Extract the [X, Y] coordinate from the center of the cell holding the provided text.  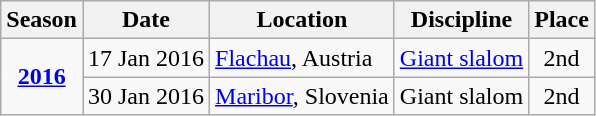
Place [562, 20]
2016 [42, 77]
Flachau, Austria [302, 58]
30 Jan 2016 [146, 96]
Date [146, 20]
Discipline [461, 20]
Season [42, 20]
17 Jan 2016 [146, 58]
Location [302, 20]
Maribor, Slovenia [302, 96]
